Find where the given text appears and provide that cell's center as (X, Y) coordinate. 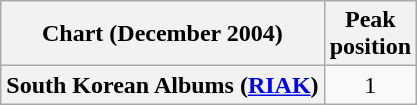
Chart (December 2004) (162, 34)
Peakposition (370, 34)
1 (370, 85)
South Korean Albums (RIAK) (162, 85)
